From the cell containing the given text, extract its center point as (X, Y) coordinate. 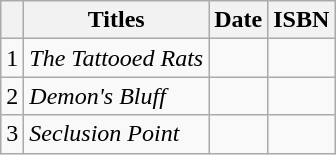
Demon's Bluff (116, 96)
2 (12, 96)
1 (12, 58)
Date (238, 20)
ISBN (302, 20)
Seclusion Point (116, 134)
The Tattooed Rats (116, 58)
3 (12, 134)
Titles (116, 20)
